Return the [X, Y] coordinate for the center point of the cell that contains the specified text.  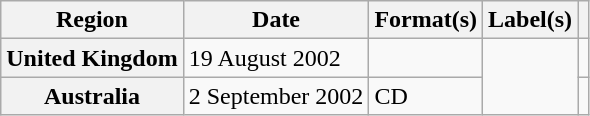
Australia [92, 96]
19 August 2002 [276, 58]
Format(s) [426, 20]
United Kingdom [92, 58]
Date [276, 20]
Label(s) [530, 20]
2 September 2002 [276, 96]
CD [426, 96]
Region [92, 20]
